Identify which cell holds the provided text, then report its [x, y] central coordinate. 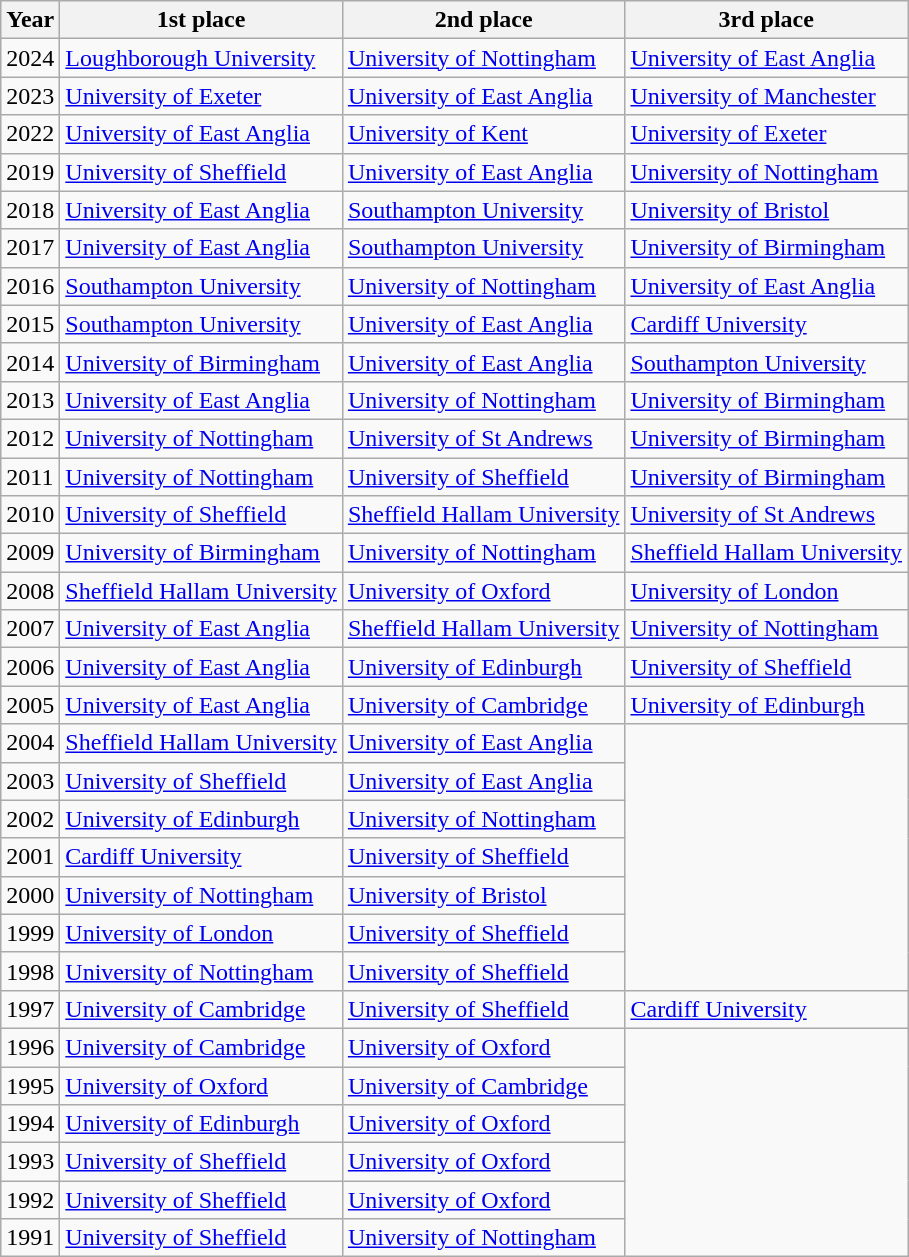
University of Kent [484, 134]
Loughborough University [202, 58]
2017 [30, 248]
2010 [30, 515]
1996 [30, 1047]
2005 [30, 705]
2000 [30, 895]
1998 [30, 971]
1997 [30, 1009]
1st place [202, 20]
2001 [30, 857]
2022 [30, 134]
1993 [30, 1162]
2015 [30, 324]
2013 [30, 400]
1991 [30, 1238]
2004 [30, 743]
2014 [30, 362]
2024 [30, 58]
2016 [30, 286]
2023 [30, 96]
1992 [30, 1200]
2012 [30, 438]
2nd place [484, 20]
3rd place [766, 20]
2003 [30, 781]
1995 [30, 1085]
2019 [30, 172]
2018 [30, 210]
1999 [30, 933]
2008 [30, 591]
2007 [30, 629]
1994 [30, 1124]
2006 [30, 667]
2011 [30, 477]
Year [30, 20]
2009 [30, 553]
2002 [30, 819]
University of Manchester [766, 96]
